Detect which cell encompasses the target text, then output its [X, Y] center coordinate. 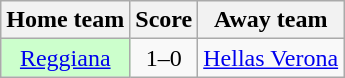
Away team [271, 20]
Reggiana [66, 58]
Score [164, 20]
1–0 [164, 58]
Home team [66, 20]
Hellas Verona [271, 58]
